For the text-containing cell, return its midpoint in [X, Y] coordinate format. 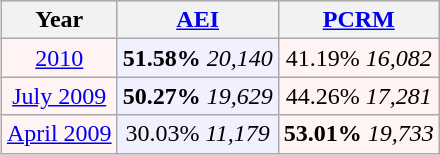
July 2009 [59, 96]
41.19% 16,082 [358, 58]
53.01% 19,733 [358, 134]
30.03% 11,179 [198, 134]
50.27% 19,629 [198, 96]
44.26% 17,281 [358, 96]
April 2009 [59, 134]
Year [59, 20]
PCRM [358, 20]
2010 [59, 58]
51.58% 20,140 [198, 58]
AEI [198, 20]
